Determine the [x, y] coordinate at the center of the cell enclosing the given text.  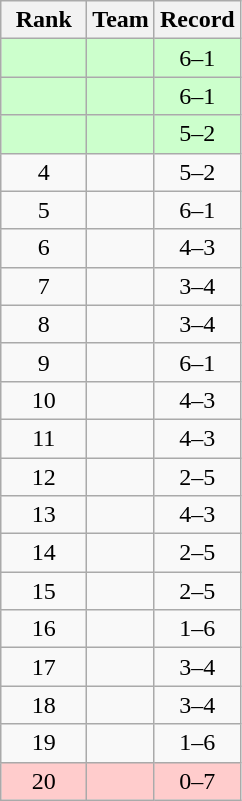
20 [44, 781]
17 [44, 667]
8 [44, 324]
10 [44, 400]
11 [44, 438]
0–7 [197, 781]
16 [44, 629]
5 [44, 210]
Team [121, 20]
Record [197, 20]
Rank [44, 20]
15 [44, 591]
6 [44, 248]
13 [44, 515]
14 [44, 553]
19 [44, 743]
7 [44, 286]
12 [44, 477]
18 [44, 705]
4 [44, 172]
9 [44, 362]
